Detect which cell encompasses the target text, then output its (X, Y) center coordinate. 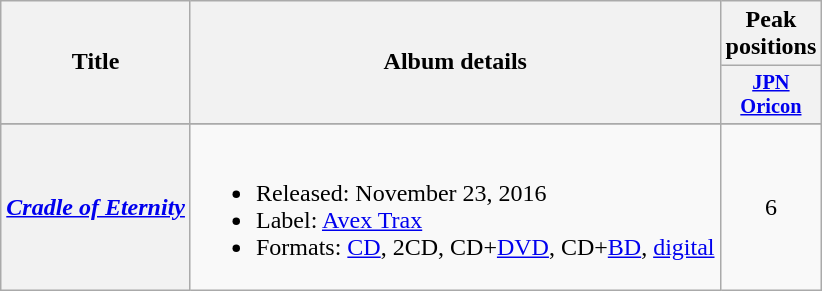
JPNOricon (771, 95)
6 (771, 206)
Cradle of Eternity (96, 206)
Released: November 23, 2016Label: Avex TraxFormats: CD, 2CD, CD+DVD, CD+BD, digital (455, 206)
Title (96, 62)
Peakpositions (771, 34)
Album details (455, 62)
